Locate the cell with the specified text and output its [X, Y] center coordinate. 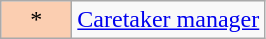
* [36, 20]
Caretaker manager [168, 20]
